Locate the cell with the specified text and output its (x, y) center coordinate. 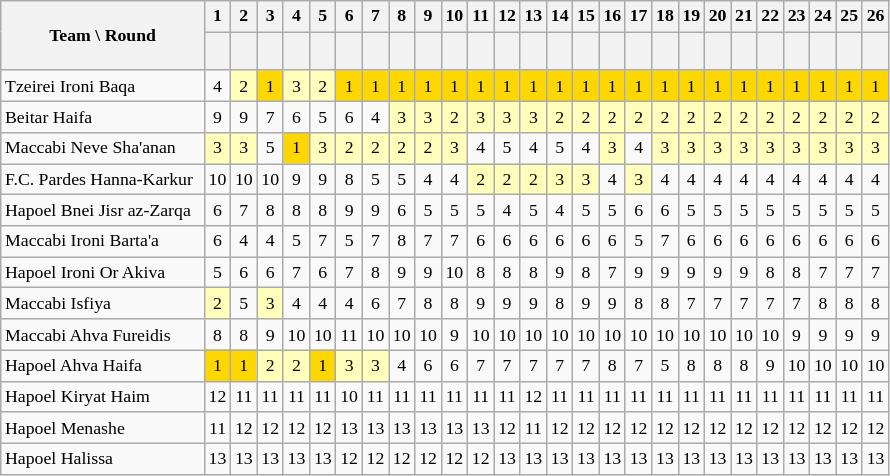
Hapoel Kiryat Haim (103, 396)
Hapoel Ahva Haifa (103, 366)
Maccabi Ahva Fureidis (103, 334)
Hapoel Halissa (103, 458)
21 (744, 16)
19 (691, 16)
23 (796, 16)
16 (612, 16)
Hapoel Bnei Jisr az-Zarqa (103, 210)
Maccabi Neve Sha'anan (103, 148)
22 (770, 16)
Team \ Round (103, 36)
F.C. Pardes Hanna-Karkur (103, 178)
18 (665, 16)
14 (559, 16)
Beitar Haifa (103, 116)
Tzeirei Ironi Baqa (103, 86)
Maccabi Isfiya (103, 304)
17 (638, 16)
Hapoel Menashe (103, 428)
20 (717, 16)
Maccabi Ironi Barta'a (103, 242)
26 (875, 16)
25 (849, 16)
24 (823, 16)
15 (586, 16)
Hapoel Ironi Or Akiva (103, 272)
